Return the (x, y) coordinate for the center point of the cell that contains the specified text.  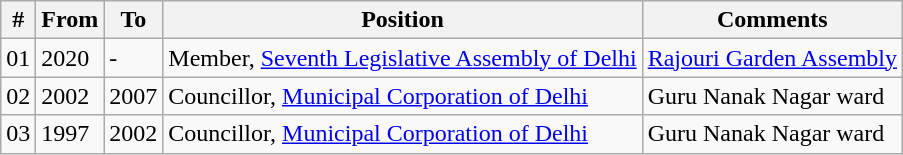
To (134, 20)
03 (18, 134)
From (70, 20)
02 (18, 96)
2007 (134, 96)
- (134, 58)
Comments (772, 20)
Member, Seventh Legislative Assembly of Delhi (402, 58)
Rajouri Garden Assembly (772, 58)
# (18, 20)
2020 (70, 58)
01 (18, 58)
1997 (70, 134)
Position (402, 20)
